Scan for the cell matching the given text and deliver its (X, Y) coordinate at center. 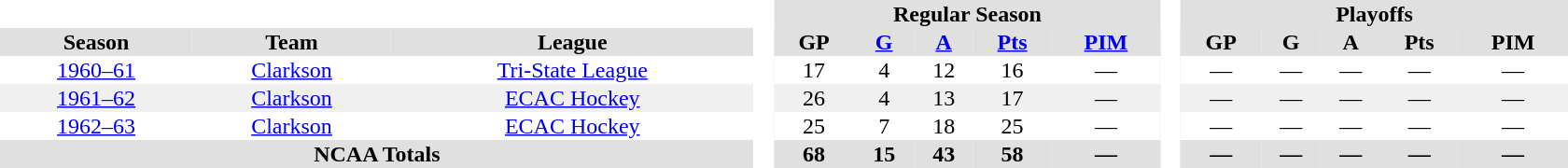
16 (1012, 70)
1961–62 (96, 98)
13 (944, 98)
Playoffs (1374, 14)
15 (884, 154)
Tri-State League (573, 70)
18 (944, 126)
Season (96, 42)
58 (1012, 154)
68 (814, 154)
1962–63 (96, 126)
12 (944, 70)
Team (291, 42)
43 (944, 154)
26 (814, 98)
7 (884, 126)
NCAA Totals (377, 154)
Regular Season (967, 14)
League (573, 42)
1960–61 (96, 70)
